Return (x, y) of the center of cell containing provided text 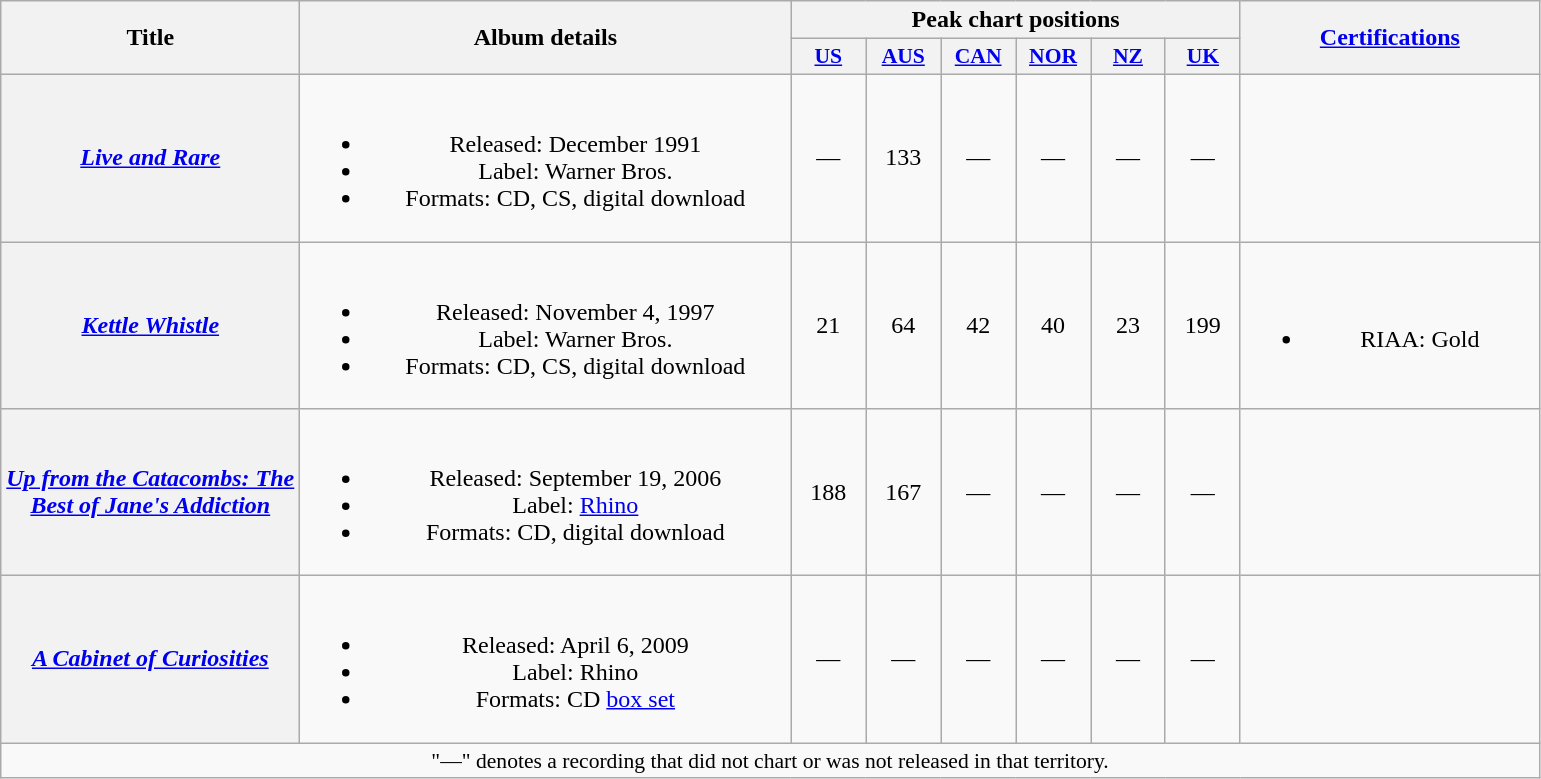
40 (1054, 326)
Released: November 4, 1997Label: Warner Bros.Formats: CD, CS, digital download (546, 326)
23 (1128, 326)
Up from the Catacombs: The Best of Jane's Addiction (150, 492)
133 (904, 158)
A Cabinet of Curiosities (150, 660)
Title (150, 38)
199 (1202, 326)
"—" denotes a recording that did not chart or was not released in that territory. (770, 761)
RIAA: Gold (1390, 326)
188 (828, 492)
US (828, 57)
Certifications (1390, 38)
Released: September 19, 2006Label: RhinoFormats: CD, digital download (546, 492)
CAN (978, 57)
NOR (1054, 57)
Peak chart positions (1016, 20)
42 (978, 326)
21 (828, 326)
Released: April 6, 2009Label: RhinoFormats: CD box set (546, 660)
64 (904, 326)
Released: December 1991Label: Warner Bros.Formats: CD, CS, digital download (546, 158)
AUS (904, 57)
Live and Rare (150, 158)
167 (904, 492)
NZ (1128, 57)
Kettle Whistle (150, 326)
Album details (546, 38)
UK (1202, 57)
